Determine the (X, Y) coordinate at the center of the cell enclosing the given text.  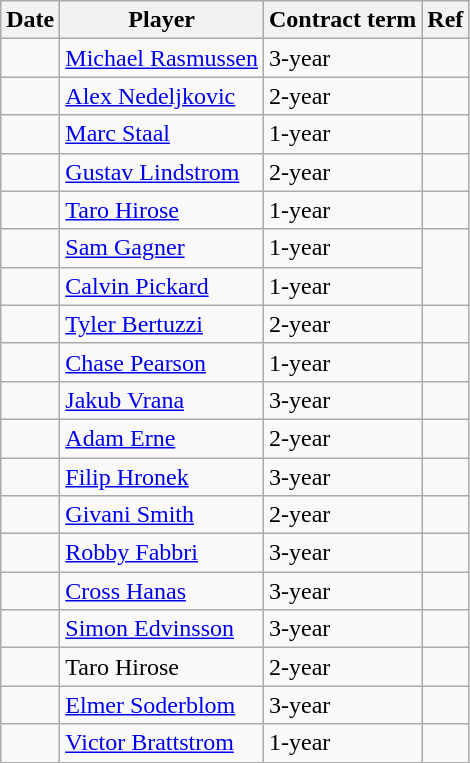
Calvin Pickard (162, 286)
Filip Hronek (162, 477)
Jakub Vrana (162, 400)
Ref (446, 20)
Robby Fabbri (162, 553)
Contract term (342, 20)
Michael Rasmussen (162, 58)
Sam Gagner (162, 248)
Player (162, 20)
Givani Smith (162, 515)
Cross Hanas (162, 591)
Marc Staal (162, 134)
Victor Brattstrom (162, 743)
Date (30, 20)
Gustav Lindstrom (162, 172)
Alex Nedeljkovic (162, 96)
Chase Pearson (162, 362)
Elmer Soderblom (162, 705)
Simon Edvinsson (162, 629)
Tyler Bertuzzi (162, 324)
Adam Erne (162, 438)
